Capture the cell that displays the provided text and extract its (x, y) central coordinate. 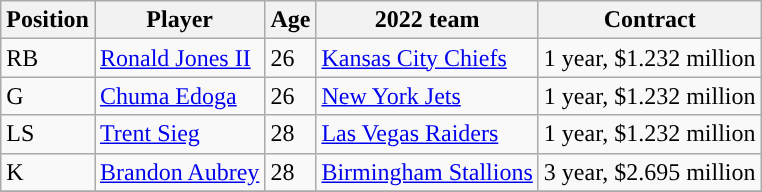
Birmingham Stallions (427, 172)
G (48, 96)
Chuma Edoga (179, 96)
3 year, $2.695 million (650, 172)
Position (48, 20)
Kansas City Chiefs (427, 58)
Age (290, 20)
Contract (650, 20)
2022 team (427, 20)
Player (179, 20)
New York Jets (427, 96)
K (48, 172)
Ronald Jones II (179, 58)
Brandon Aubrey (179, 172)
LS (48, 134)
Las Vegas Raiders (427, 134)
Trent Sieg (179, 134)
RB (48, 58)
